Return the (x, y) coordinate for the center point of the cell that contains the specified text.  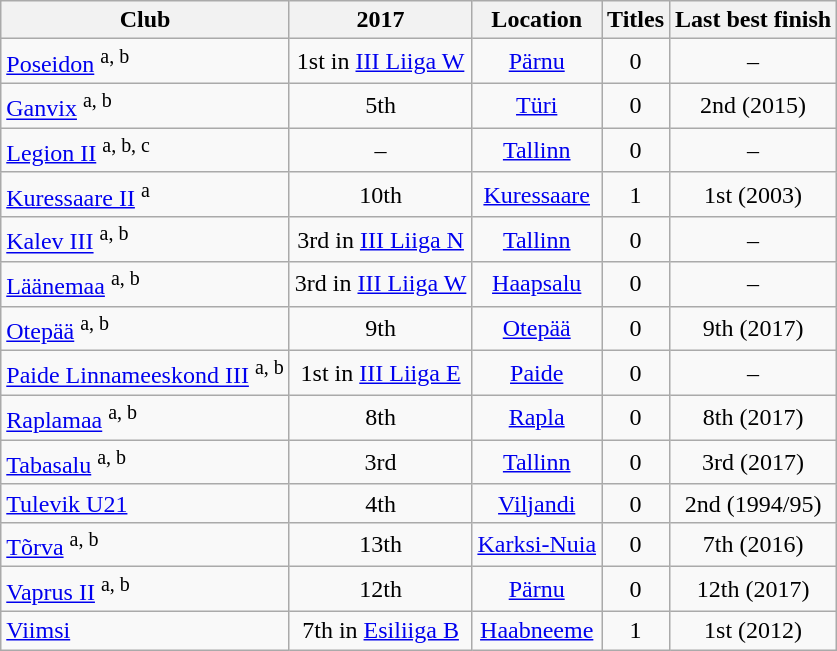
3rd (2017) (754, 462)
2nd (1994/95) (754, 503)
Viimsi (146, 631)
2017 (380, 20)
5th (380, 106)
1st (2012) (754, 631)
Tõrva a, b (146, 544)
Türi (537, 106)
Titles (636, 20)
4th (380, 503)
Paide (537, 374)
3rd in III Liiga N (380, 240)
Legion II a, b, c (146, 150)
Kuressaare (537, 194)
12th (380, 590)
3rd in III Liiga W (380, 284)
Club (146, 20)
Läänemaa a, b (146, 284)
Haabneeme (537, 631)
2nd (2015) (754, 106)
Paide Linnameeskond III a, b (146, 374)
1st in III Liiga W (380, 62)
Karksi-Nuia (537, 544)
Haapsalu (537, 284)
Location (537, 20)
Poseidon a, b (146, 62)
Ganvix a, b (146, 106)
Otepää (537, 328)
7th in Esiliiga B (380, 631)
Last best finish (754, 20)
8th (380, 418)
Tulevik U21 (146, 503)
13th (380, 544)
3rd (380, 462)
Otepää a, b (146, 328)
9th (2017) (754, 328)
Raplamaa a, b (146, 418)
7th (2016) (754, 544)
Tabasalu a, b (146, 462)
10th (380, 194)
9th (380, 328)
1st in III Liiga E (380, 374)
Rapla (537, 418)
8th (2017) (754, 418)
Kuressaare II a (146, 194)
Vaprus II a, b (146, 590)
Kalev III a, b (146, 240)
12th (2017) (754, 590)
Viljandi (537, 503)
1st (2003) (754, 194)
